Identify which cell holds the provided text, then report its [X, Y] central coordinate. 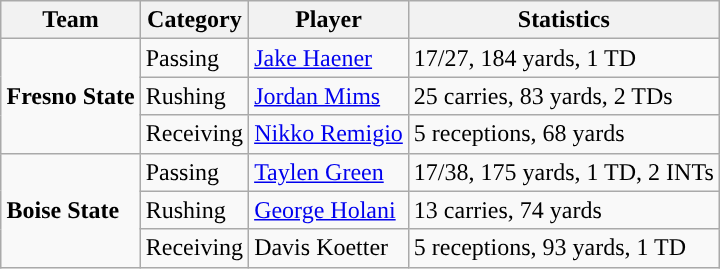
Boise State [70, 210]
5 receptions, 68 yards [564, 134]
17/27, 184 yards, 1 TD [564, 58]
Jake Haener [329, 58]
Statistics [564, 20]
Category [194, 20]
Fresno State [70, 96]
25 carries, 83 yards, 2 TDs [564, 96]
Davis Koetter [329, 248]
George Holani [329, 210]
17/38, 175 yards, 1 TD, 2 INTs [564, 172]
13 carries, 74 yards [564, 210]
Taylen Green [329, 172]
Player [329, 20]
Jordan Mims [329, 96]
Nikko Remigio [329, 134]
Team [70, 20]
5 receptions, 93 yards, 1 TD [564, 248]
